Search for the cell housing the specified text and yield its (x, y) center coordinate. 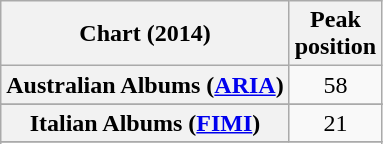
58 (335, 85)
Italian Albums (FIMI) (145, 123)
Peakposition (335, 34)
Chart (2014) (145, 34)
21 (335, 123)
Australian Albums (ARIA) (145, 85)
